Capture the cell that displays the provided text and extract its (x, y) central coordinate. 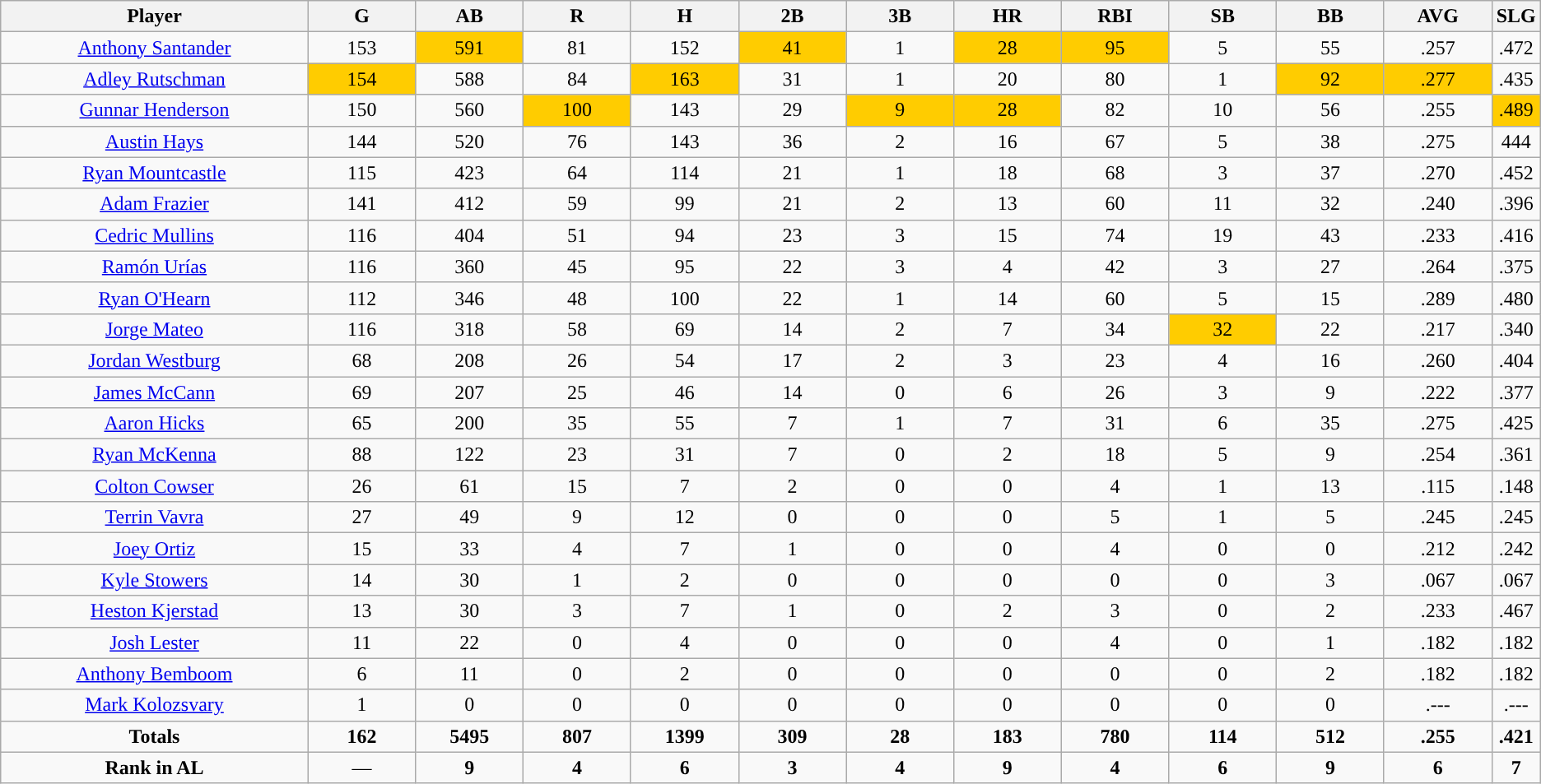
.425 (1516, 424)
.277 (1437, 79)
34 (1115, 329)
SB (1223, 16)
.377 (1516, 392)
AVG (1437, 16)
G (362, 16)
122 (469, 455)
BB (1330, 16)
.222 (1437, 392)
115 (362, 173)
Cedric Mullins (155, 235)
92 (1330, 79)
309 (792, 736)
163 (685, 79)
.115 (1437, 486)
Aaron Hicks (155, 424)
154 (362, 79)
88 (362, 455)
Adam Frazier (155, 204)
Anthony Santander (155, 48)
74 (1115, 235)
588 (469, 79)
144 (362, 141)
Terrin Vavra (155, 517)
65 (362, 424)
76 (578, 141)
520 (469, 141)
38 (1330, 141)
AB (469, 16)
444 (1516, 141)
59 (578, 204)
Ryan O'Hearn (155, 298)
150 (362, 110)
.467 (1516, 611)
42 (1115, 267)
25 (578, 392)
19 (1223, 235)
56 (1330, 110)
99 (685, 204)
.217 (1437, 329)
404 (469, 235)
.361 (1516, 455)
64 (578, 173)
Ryan McKenna (155, 455)
58 (578, 329)
.472 (1516, 48)
Austin Hays (155, 141)
46 (685, 392)
51 (578, 235)
.396 (1516, 204)
HR (1008, 16)
112 (362, 298)
5495 (469, 736)
20 (1008, 79)
.340 (1516, 329)
512 (1330, 736)
Colton Cowser (155, 486)
Jorge Mateo (155, 329)
.435 (1516, 79)
Ryan Mountcastle (155, 173)
67 (1115, 141)
— (362, 768)
200 (469, 424)
.264 (1437, 267)
.375 (1516, 267)
Mark Kolozsvary (155, 705)
Totals (155, 736)
Adley Rutschman (155, 79)
141 (362, 204)
81 (578, 48)
.416 (1516, 235)
183 (1008, 736)
2B (792, 16)
.240 (1437, 204)
591 (469, 48)
H (685, 16)
45 (578, 267)
Rank in AL (155, 768)
Josh Lester (155, 643)
1399 (685, 736)
94 (685, 235)
.257 (1437, 48)
.480 (1516, 298)
80 (1115, 79)
.452 (1516, 173)
.254 (1437, 455)
153 (362, 48)
43 (1330, 235)
36 (792, 141)
.404 (1516, 360)
41 (792, 48)
12 (685, 517)
Jordan Westburg (155, 360)
82 (1115, 110)
208 (469, 360)
780 (1115, 736)
207 (469, 392)
17 (792, 360)
Joey Ortiz (155, 549)
84 (578, 79)
318 (469, 329)
346 (469, 298)
49 (469, 517)
Ramón Urías (155, 267)
37 (1330, 173)
152 (685, 48)
.421 (1516, 736)
423 (469, 173)
54 (685, 360)
412 (469, 204)
.148 (1516, 486)
48 (578, 298)
Anthony Bemboom (155, 674)
Kyle Stowers (155, 580)
Player (155, 16)
61 (469, 486)
.489 (1516, 110)
560 (469, 110)
Heston Kjerstad (155, 611)
10 (1223, 110)
R (578, 16)
James McCann (155, 392)
33 (469, 549)
SLG (1516, 16)
3B (901, 16)
.212 (1437, 549)
360 (469, 267)
.260 (1437, 360)
29 (792, 110)
RBI (1115, 16)
807 (578, 736)
.242 (1516, 549)
Gunnar Henderson (155, 110)
162 (362, 736)
.289 (1437, 298)
.270 (1437, 173)
